Scan for the cell matching the given text and deliver its (x, y) coordinate at center. 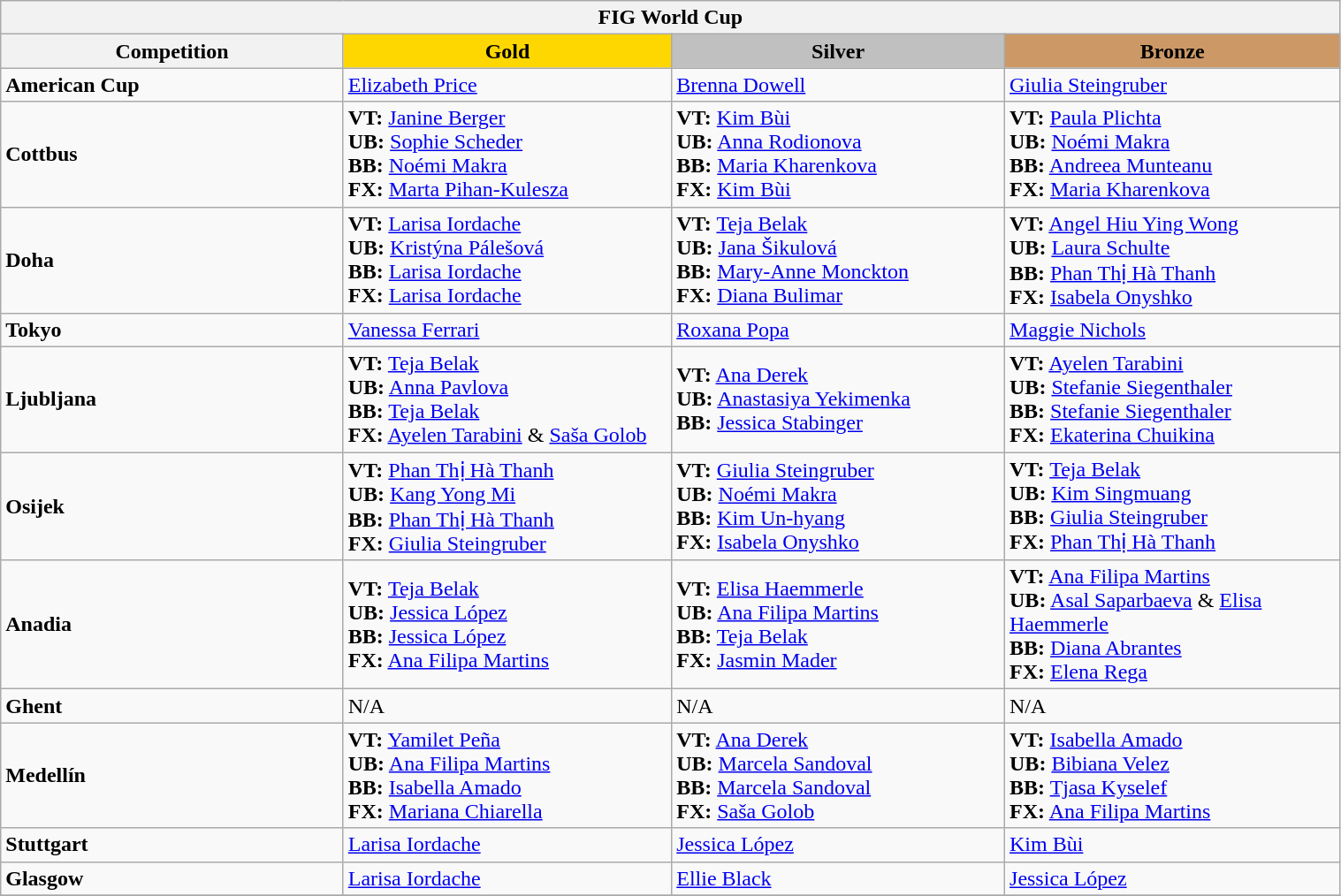
VT: Teja Belak UB: Anna Pavlova BB: Teja Belak FX: Ayelen Tarabini & Saša Golob (507, 399)
VT: Janine Berger UB: Sophie Scheder BB: Noémi Makra FX: Marta Pihan-Kulesza (507, 154)
VT: Kim Bùi UB: Anna Rodionova BB: Maria Kharenkova FX: Kim Bùi (838, 154)
VT: Angel Hiu Ying Wong UB: Laura Schulte BB: Phan Thị Hà Thanh FX: Isabela Onyshko (1173, 260)
Stuttgart (171, 845)
Maggie Nichols (1173, 330)
Anadia (171, 625)
VT: Ana Derek UB: Anastasiya Yekimenka BB: Jessica Stabinger (838, 399)
Competition (171, 51)
VT: Ayelen Tarabini UB: Stefanie Siegenthaler BB: Stefanie Siegenthaler FX: Ekaterina Chuikina (1173, 399)
VT: Paula Plichta UB: Noémi Makra BB: Andreea Munteanu FX: Maria Kharenkova (1173, 154)
VT: Teja Belak UB: Jana Šikulová BB: Mary-Anne Monckton FX: Diana Bulimar (838, 260)
Osijek (171, 506)
Vanessa Ferrari (507, 330)
Glasgow (171, 878)
VT: Larisa Iordache UB: Kristýna Pálešová BB: Larisa Iordache FX: Larisa Iordache (507, 260)
Brenna Dowell (838, 85)
VT: Ana Derek UB: Marcela Sandoval BB: Marcela Sandoval FX: Saša Golob (838, 776)
VT: Teja Belak UB: Kim Singmuang BB: Giulia Steingruber FX: Phan Thị Hà Thanh (1173, 506)
Gold (507, 51)
FIG World Cup (670, 18)
VT: Isabella Amado UB: Bibiana Velez BB: Tjasa Kyselef FX: Ana Filipa Martins (1173, 776)
VT: Yamilet Peña UB: Ana Filipa Martins BB: Isabella Amado FX: Mariana Chiarella (507, 776)
VT: Giulia Steingruber UB: Noémi Makra BB: Kim Un-hyang FX: Isabela Onyshko (838, 506)
VT: Phan Thị Hà Thanh UB: Kang Yong Mi BB: Phan Thị Hà Thanh FX: Giulia Steingruber (507, 506)
Ellie Black (838, 878)
Ljubljana (171, 399)
Giulia Steingruber (1173, 85)
Tokyo (171, 330)
Ghent (171, 706)
Roxana Popa (838, 330)
Elizabeth Price (507, 85)
Doha (171, 260)
Medellín (171, 776)
Silver (838, 51)
Cottbus (171, 154)
VT: Elisa Haemmerle UB: Ana Filipa Martins BB: Teja Belak FX: Jasmin Mader (838, 625)
Bronze (1173, 51)
American Cup (171, 85)
VT: Teja Belak UB: Jessica López BB: Jessica López FX: Ana Filipa Martins (507, 625)
Kim Bùi (1173, 845)
VT: Ana Filipa Martins UB: Asal Saparbaeva & Elisa Haemmerle BB: Diana Abrantes FX: Elena Rega (1173, 625)
